Provide the (X, Y) coordinate of the cell's center where the given text is located.  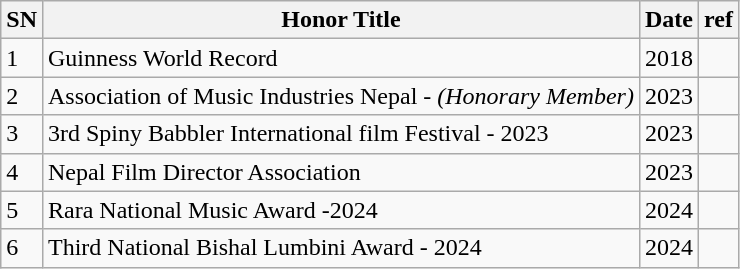
Honor Title (340, 20)
Date (668, 20)
Nepal Film Director Association (340, 172)
ref (719, 20)
2 (22, 96)
Third National Bishal Lumbini Award - 2024 (340, 248)
SN (22, 20)
5 (22, 210)
6 (22, 248)
Rara National Music Award -2024 (340, 210)
1 (22, 58)
3rd Spiny Babbler International film Festival - 2023 (340, 134)
2018 (668, 58)
Association of Music Industries Nepal - (Honorary Member) (340, 96)
4 (22, 172)
Guinness World Record (340, 58)
3 (22, 134)
